Provide the (X, Y) coordinate of the cell's center where the given text is located.  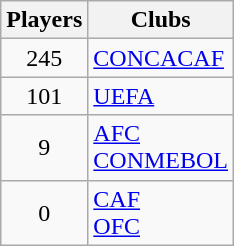
AFCCONMEBOL (161, 148)
101 (44, 96)
UEFA (161, 96)
0 (44, 212)
CONCACAF (161, 58)
Clubs (161, 20)
245 (44, 58)
Players (44, 20)
CAFOFC (161, 212)
9 (44, 148)
